For the text-containing cell, return its midpoint in [X, Y] coordinate format. 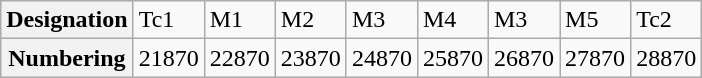
Numbering [67, 58]
M4 [452, 20]
24870 [382, 58]
23870 [310, 58]
M1 [240, 20]
M5 [596, 20]
27870 [596, 58]
21870 [168, 58]
22870 [240, 58]
M2 [310, 20]
Designation [67, 20]
Tc1 [168, 20]
25870 [452, 58]
26870 [524, 58]
28870 [666, 58]
Tc2 [666, 20]
